Provide the [X, Y] coordinate of the cell's center where the given text is located.  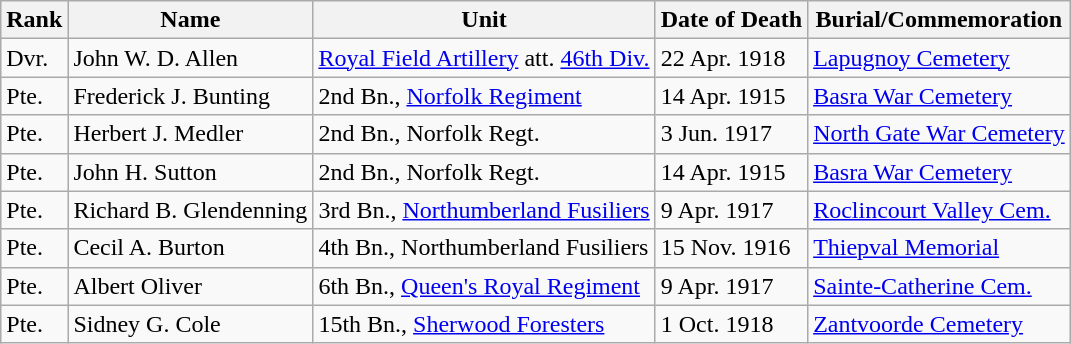
15th Bn., Sherwood Foresters [484, 324]
Sainte-Catherine Cem. [940, 286]
1 Oct. 1918 [731, 324]
15 Nov. 1916 [731, 248]
Lapugnoy Cemetery [940, 58]
Sidney G. Cole [190, 324]
Roclincourt Valley Cem. [940, 210]
Dvr. [34, 58]
Zantvoorde Cemetery [940, 324]
John W. D. Allen [190, 58]
3rd Bn., Northumberland Fusiliers [484, 210]
Royal Field Artillery att. 46th Div. [484, 58]
3 Jun. 1917 [731, 134]
Burial/Commemoration [940, 20]
6th Bn., Queen's Royal Regiment [484, 286]
Name [190, 20]
Date of Death [731, 20]
Albert Oliver [190, 286]
Unit [484, 20]
Frederick J. Bunting [190, 96]
2nd Bn., Norfolk Regiment [484, 96]
4th Bn., Northumberland Fusiliers [484, 248]
John H. Sutton [190, 172]
North Gate War Cemetery [940, 134]
Herbert J. Medler [190, 134]
Rank [34, 20]
Thiepval Memorial [940, 248]
Richard B. Glendenning [190, 210]
Cecil A. Burton [190, 248]
22 Apr. 1918 [731, 58]
